Determine the (X, Y) coordinate at the center of the cell enclosing the given text.  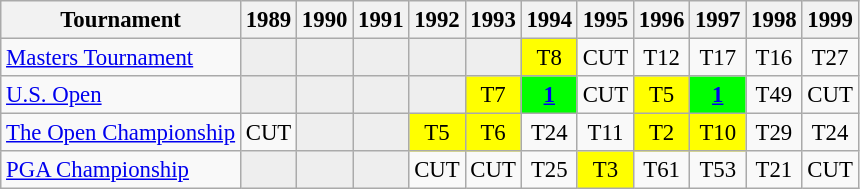
1994 (549, 20)
T25 (549, 170)
Masters Tournament (121, 58)
T29 (774, 133)
1992 (437, 20)
U.S. Open (121, 95)
Tournament (121, 20)
T21 (774, 170)
T16 (774, 58)
T3 (605, 170)
T10 (718, 133)
T49 (774, 95)
T8 (549, 58)
The Open Championship (121, 133)
1989 (268, 20)
T61 (661, 170)
1997 (718, 20)
1990 (325, 20)
1995 (605, 20)
T17 (718, 58)
1996 (661, 20)
T2 (661, 133)
1991 (381, 20)
T12 (661, 58)
1998 (774, 20)
T7 (493, 95)
T6 (493, 133)
T53 (718, 170)
T11 (605, 133)
1999 (830, 20)
1993 (493, 20)
T27 (830, 58)
PGA Championship (121, 170)
